Output the (x, y) coordinate of the center of the cell containing the given text.  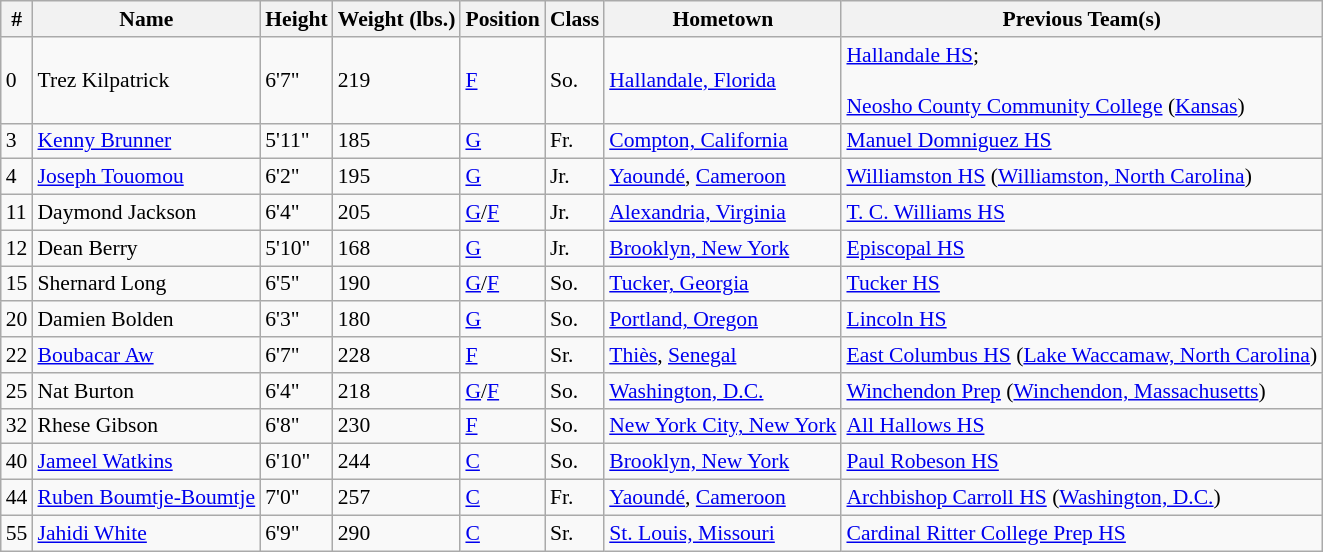
257 (397, 498)
25 (17, 391)
5'11" (296, 141)
5'10" (296, 248)
Paul Robeson HS (1082, 462)
Kenny Brunner (146, 141)
185 (397, 141)
290 (397, 533)
168 (397, 248)
Jahidi White (146, 533)
40 (17, 462)
205 (397, 213)
St. Louis, Missouri (722, 533)
New York City, New York (722, 426)
22 (17, 355)
Hallandale HS;Neosho County Community College (Kansas) (1082, 80)
190 (397, 284)
Daymond Jackson (146, 213)
Weight (lbs.) (397, 19)
44 (17, 498)
4 (17, 177)
180 (397, 320)
T. C. Williams HS (1082, 213)
All Hallows HS (1082, 426)
Manuel Domniguez HS (1082, 141)
7'0" (296, 498)
Joseph Touomou (146, 177)
11 (17, 213)
Trez Kilpatrick (146, 80)
244 (397, 462)
6'10" (296, 462)
55 (17, 533)
6'9" (296, 533)
219 (397, 80)
6'5" (296, 284)
Rhese Gibson (146, 426)
Thiès, Senegal (722, 355)
Height (296, 19)
Nat Burton (146, 391)
Washington, D.C. (722, 391)
Jameel Watkins (146, 462)
Archbishop Carroll HS (Washington, D.C.) (1082, 498)
East Columbus HS (Lake Waccamaw, North Carolina) (1082, 355)
0 (17, 80)
Previous Team(s) (1082, 19)
# (17, 19)
Tucker, Georgia (722, 284)
Alexandria, Virginia (722, 213)
Williamston HS (Williamston, North Carolina) (1082, 177)
Dean Berry (146, 248)
Hallandale, Florida (722, 80)
228 (397, 355)
Portland, Oregon (722, 320)
3 (17, 141)
Compton, California (722, 141)
218 (397, 391)
32 (17, 426)
Winchendon Prep (Winchendon, Massachusetts) (1082, 391)
Class (574, 19)
Position (502, 19)
Ruben Boumtje-Boumtje (146, 498)
195 (397, 177)
Hometown (722, 19)
12 (17, 248)
Shernard Long (146, 284)
Boubacar Aw (146, 355)
Lincoln HS (1082, 320)
230 (397, 426)
Cardinal Ritter College Prep HS (1082, 533)
Tucker HS (1082, 284)
6'8" (296, 426)
15 (17, 284)
6'3" (296, 320)
Episcopal HS (1082, 248)
Name (146, 19)
20 (17, 320)
Damien Bolden (146, 320)
6'2" (296, 177)
